Output the (X, Y) coordinate of the center of the cell containing the given text.  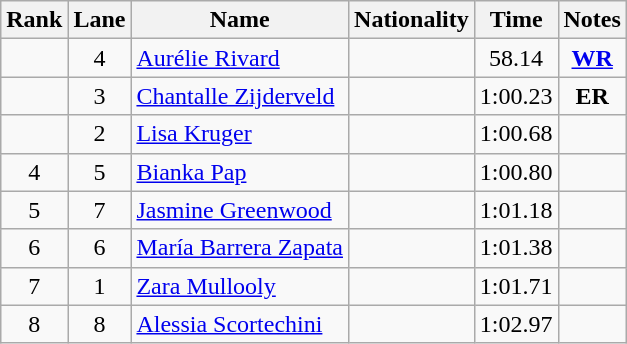
Aurélie Rivard (240, 58)
1:01.71 (516, 286)
ER (592, 96)
Nationality (412, 20)
Lane (100, 20)
Jasmine Greenwood (240, 210)
Alessia Scortechini (240, 324)
1:00.68 (516, 134)
María Barrera Zapata (240, 248)
Zara Mullooly (240, 286)
1:02.97 (516, 324)
58.14 (516, 58)
Lisa Kruger (240, 134)
1 (100, 286)
Bianka Pap (240, 172)
1:01.18 (516, 210)
Rank (34, 20)
1:00.23 (516, 96)
2 (100, 134)
1:01.38 (516, 248)
Time (516, 20)
WR (592, 58)
Name (240, 20)
Chantalle Zijderveld (240, 96)
Notes (592, 20)
3 (100, 96)
1:00.80 (516, 172)
